Scan for the cell matching the given text and deliver its [X, Y] coordinate at center. 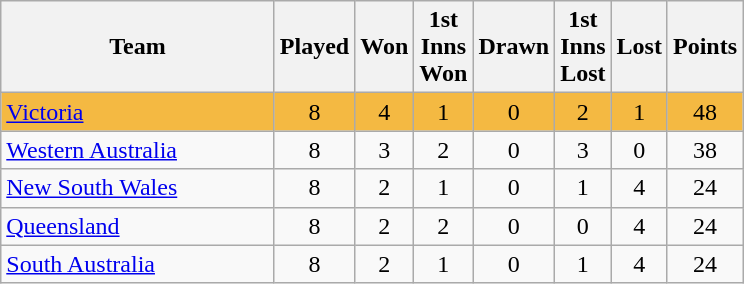
New South Wales [138, 188]
Queensland [138, 226]
Drawn [514, 47]
1st Inns Lost [583, 47]
38 [704, 150]
1st Inns Won [444, 47]
Played [314, 47]
48 [704, 112]
Team [138, 47]
South Australia [138, 264]
Lost [639, 47]
Victoria [138, 112]
Won [384, 47]
Western Australia [138, 150]
Points [704, 47]
